From the cell containing the given text, extract its center point as (X, Y) coordinate. 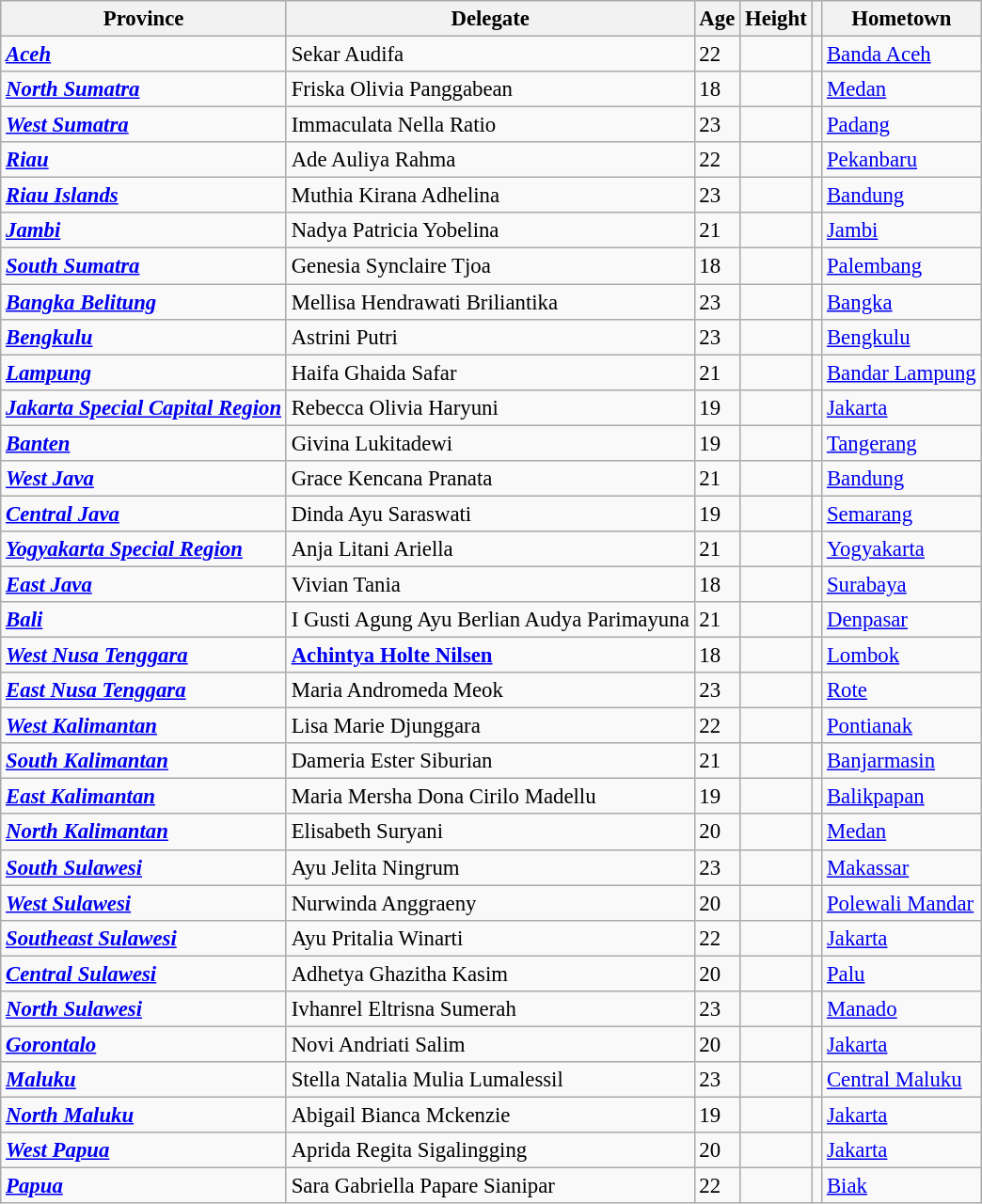
East Kalimantan (144, 797)
Central Java (144, 514)
Vivian Tania (490, 584)
Ayu Pritalia Winarti (490, 938)
Muthia Kirana Adhelina (490, 196)
Dameria Ester Siburian (490, 761)
Sekar Audifa (490, 55)
Biak (901, 1186)
Age (717, 19)
Balikpapan (901, 797)
Maria Mersha Dona Cirilo Madellu (490, 797)
Papua (144, 1186)
Palembang (901, 266)
Givina Lukitadewi (490, 443)
Maluku (144, 1080)
Pontianak (901, 726)
West Sumatra (144, 125)
Maria Andromeda Meok (490, 690)
Padang (901, 125)
Tangerang (901, 443)
Ade Auliya Rahma (490, 160)
Aprida Regita Sigalingging (490, 1150)
Central Sulawesi (144, 974)
Height (776, 19)
Rote (901, 690)
Central Maluku (901, 1080)
West Sulawesi (144, 903)
West Java (144, 479)
Pekanbaru (901, 160)
Province (144, 19)
Dinda Ayu Saraswati (490, 514)
Stella Natalia Mulia Lumalessil (490, 1080)
Banda Aceh (901, 55)
West Kalimantan (144, 726)
Riau Islands (144, 196)
Mellisa Hendrawati Briliantika (490, 302)
Surabaya (901, 584)
Manado (901, 1009)
I Gusti Agung Ayu Berlian Audya Parimayuna (490, 620)
Southeast Sulawesi (144, 938)
Anja Litani Ariella (490, 549)
Novi Andriati Salim (490, 1044)
Immaculata Nella Ratio (490, 125)
Friska Olivia Panggabean (490, 89)
Achintya Holte Nilsen (490, 656)
Rebecca Olivia Haryuni (490, 407)
Polewali Mandar (901, 903)
Elisabeth Suryani (490, 832)
Abigail Bianca Mckenzie (490, 1115)
Adhetya Ghazitha Kasim (490, 974)
Ivhanrel Eltrisna Sumerah (490, 1009)
Jakarta Special Capital Region (144, 407)
North Sulawesi (144, 1009)
Palu (901, 974)
Yogyakarta Special Region (144, 549)
Delegate (490, 19)
Aceh (144, 55)
Semarang (901, 514)
Nadya Patricia Yobelina (490, 230)
Lisa Marie Djunggara (490, 726)
Yogyakarta (901, 549)
South Kalimantan (144, 761)
Denpasar (901, 620)
Bali (144, 620)
South Sulawesi (144, 867)
Haifa Ghaida Safar (490, 372)
Lampung (144, 372)
Ayu Jelita Ningrum (490, 867)
Banjarmasin (901, 761)
East Java (144, 584)
Gorontalo (144, 1044)
South Sumatra (144, 266)
Lombok (901, 656)
Astrini Putri (490, 337)
Hometown (901, 19)
Bangka Belitung (144, 302)
Genesia Synclaire Tjoa (490, 266)
Bandar Lampung (901, 372)
West Nusa Tenggara (144, 656)
East Nusa Tenggara (144, 690)
North Maluku (144, 1115)
Bangka (901, 302)
West Papua (144, 1150)
Sara Gabriella Papare Sianipar (490, 1186)
Makassar (901, 867)
Banten (144, 443)
Grace Kencana Pranata (490, 479)
North Sumatra (144, 89)
North Kalimantan (144, 832)
Riau (144, 160)
Nurwinda Anggraeny (490, 903)
